From the cell containing the given text, extract its center point as [X, Y] coordinate. 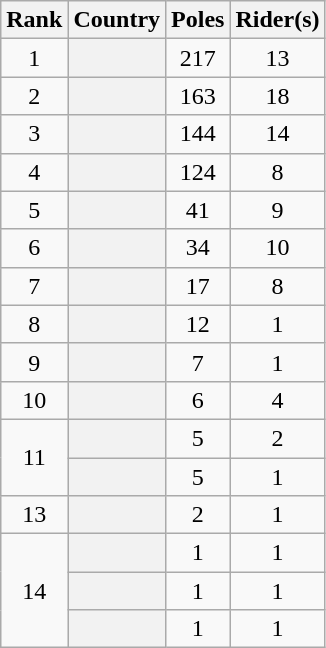
11 [34, 457]
12 [198, 324]
Country [117, 20]
144 [198, 134]
34 [198, 248]
Poles [198, 20]
3 [34, 134]
Rider(s) [278, 20]
Rank [34, 20]
17 [198, 286]
163 [198, 96]
217 [198, 58]
18 [278, 96]
41 [198, 210]
124 [198, 172]
